Return [x, y] of the center of cell containing provided text 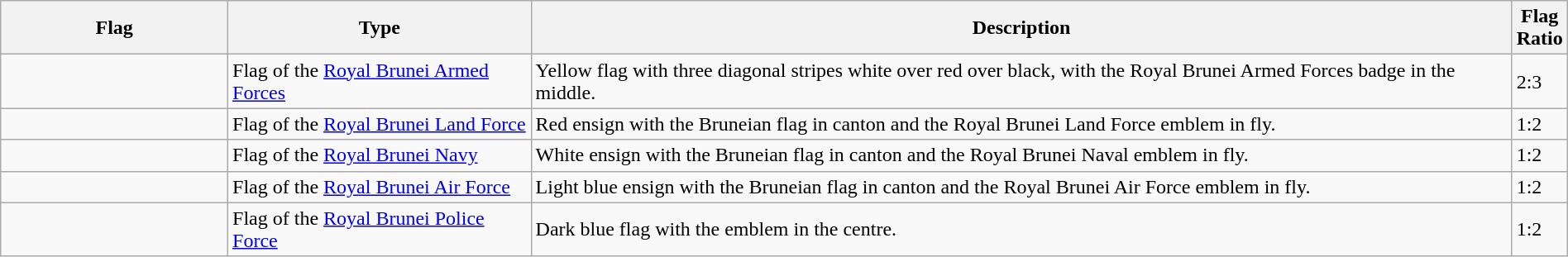
Light blue ensign with the Bruneian flag in canton and the Royal Brunei Air Force emblem in fly. [1021, 187]
2:3 [1540, 81]
Type [380, 28]
Yellow flag with three diagonal stripes white over red over black, with the Royal Brunei Armed Forces badge in the middle. [1021, 81]
Dark blue flag with the emblem in the centre. [1021, 230]
Flag of the Royal Brunei Armed Forces [380, 81]
Flag of the Royal Brunei Land Force [380, 124]
Description [1021, 28]
White ensign with the Bruneian flag in canton and the Royal Brunei Naval emblem in fly. [1021, 155]
Red ensign with the Bruneian flag in canton and the Royal Brunei Land Force emblem in fly. [1021, 124]
Flag of the Royal Brunei Police Force [380, 230]
Flag Ratio [1540, 28]
Flag of the Royal Brunei Air Force [380, 187]
Flag [114, 28]
Flag of the Royal Brunei Navy [380, 155]
